Pinpoint the cell where the given text exists, returning its [x, y] midpoint coordinate. 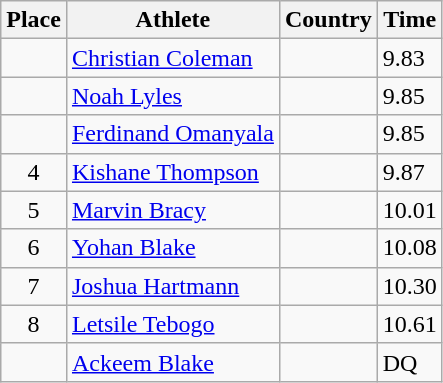
DQ [410, 362]
10.08 [410, 248]
Kishane Thompson [172, 172]
10.30 [410, 286]
10.01 [410, 210]
10.61 [410, 324]
Place [34, 20]
5 [34, 210]
7 [34, 286]
Ackeem Blake [172, 362]
9.83 [410, 58]
8 [34, 324]
Yohan Blake [172, 248]
Joshua Hartmann [172, 286]
Athlete [172, 20]
9.87 [410, 172]
Time [410, 20]
Country [328, 20]
Noah Lyles [172, 96]
Marvin Bracy [172, 210]
6 [34, 248]
Ferdinand Omanyala [172, 134]
Letsile Tebogo [172, 324]
4 [34, 172]
Christian Coleman [172, 58]
